Provide the (X, Y) coordinate of the cell's center where the given text is located.  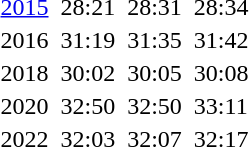
30:02 (88, 73)
31:19 (88, 40)
31:35 (155, 40)
30:05 (155, 73)
